From the cell containing the given text, extract its center point as [X, Y] coordinate. 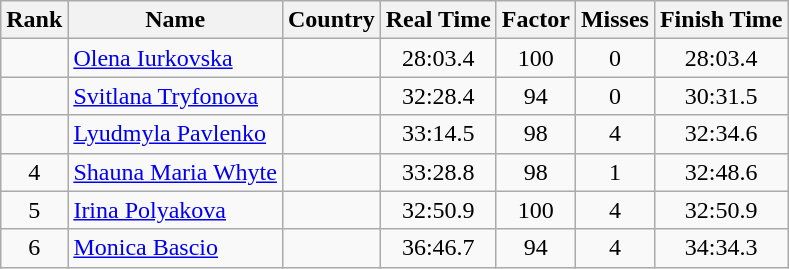
32:48.6 [721, 172]
Factor [536, 20]
32:34.6 [721, 134]
5 [34, 210]
36:46.7 [438, 248]
Olena Iurkovska [176, 58]
Finish Time [721, 20]
6 [34, 248]
Real Time [438, 20]
34:34.3 [721, 248]
Country [331, 20]
Lyudmyla Pavlenko [176, 134]
1 [614, 172]
Svitlana Tryfonova [176, 96]
33:28.8 [438, 172]
30:31.5 [721, 96]
Monica Bascio [176, 248]
Shauna Maria Whyte [176, 172]
Rank [34, 20]
Misses [614, 20]
32:28.4 [438, 96]
Irina Polyakova [176, 210]
33:14.5 [438, 134]
Name [176, 20]
